Provide the [x, y] coordinate of the cell's center where the given text is located.  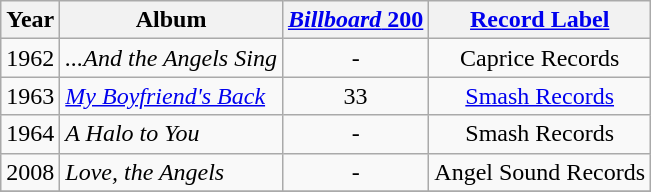
Love, the Angels [172, 172]
...And the Angels Sing [172, 58]
Album [172, 20]
Angel Sound Records [540, 172]
1962 [30, 58]
1964 [30, 134]
Billboard 200 [355, 20]
Year [30, 20]
Record Label [540, 20]
1963 [30, 96]
A Halo to You [172, 134]
Caprice Records [540, 58]
33 [355, 96]
My Boyfriend's Back [172, 96]
2008 [30, 172]
